From the cell containing the given text, extract its center point as [x, y] coordinate. 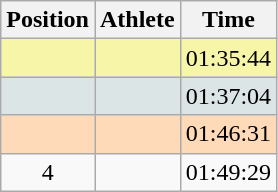
01:49:29 [228, 172]
Position [48, 20]
4 [48, 172]
01:35:44 [228, 58]
01:46:31 [228, 134]
Time [228, 20]
Athlete [137, 20]
01:37:04 [228, 96]
